Output the (X, Y) coordinate of the center of the cell containing the given text.  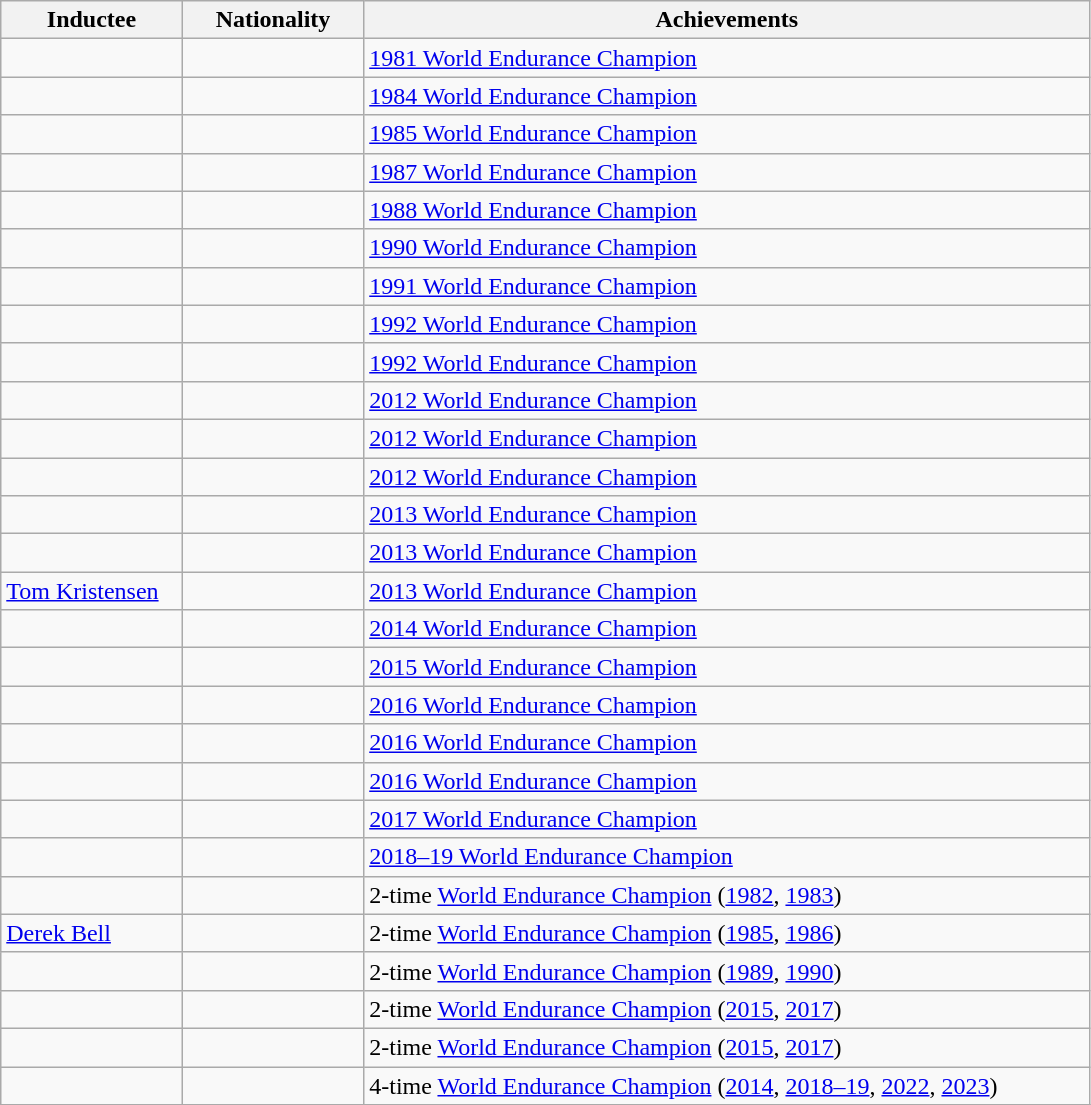
1991 World Endurance Champion (727, 286)
2-time World Endurance Champion (1982, 1983) (727, 895)
1981 World Endurance Champion (727, 58)
Nationality (272, 20)
2018–19 World Endurance Champion (727, 857)
2-time World Endurance Champion (1985, 1986) (727, 933)
Derek Bell (92, 933)
Inductee (92, 20)
2017 World Endurance Champion (727, 819)
1988 World Endurance Champion (727, 210)
4-time World Endurance Champion (2014, 2018–19, 2022, 2023) (727, 1085)
1990 World Endurance Champion (727, 248)
Achievements (727, 20)
1987 World Endurance Champion (727, 172)
2-time World Endurance Champion (1989, 1990) (727, 971)
2015 World Endurance Champion (727, 667)
Tom Kristensen (92, 591)
1985 World Endurance Champion (727, 134)
2014 World Endurance Champion (727, 629)
1984 World Endurance Champion (727, 96)
